Extract the [X, Y] coordinate from the center of the cell holding the provided text.  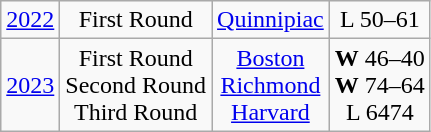
BostonRichmondHarvard [271, 85]
2023 [30, 85]
L 50–61 [380, 20]
First RoundSecond RoundThird Round [136, 85]
W 46–40W 74–64L 6474 [380, 85]
Quinnipiac [271, 20]
2022 [30, 20]
First Round [136, 20]
